From the cell containing the given text, extract its center point as (X, Y) coordinate. 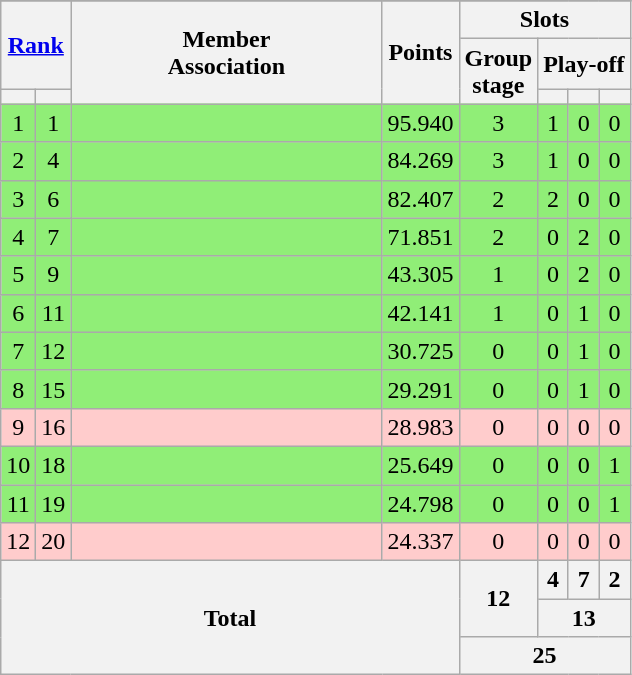
29.291 (420, 389)
84.269 (420, 161)
18 (54, 465)
71.851 (420, 237)
Total (230, 618)
28.983 (420, 427)
Groupstage (498, 72)
10 (18, 465)
16 (54, 427)
Play-off (584, 64)
MemberAssociation (226, 52)
Rank (36, 45)
42.141 (420, 313)
25.649 (420, 465)
8 (18, 389)
43.305 (420, 275)
13 (584, 618)
82.407 (420, 199)
5 (18, 275)
30.725 (420, 351)
25 (544, 656)
Points (420, 52)
Slots (544, 20)
24.798 (420, 503)
15 (54, 389)
95.940 (420, 123)
20 (54, 542)
24.337 (420, 542)
19 (54, 503)
